Return the (X, Y) coordinate for the center point of the cell that contains the specified text.  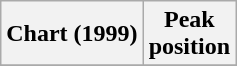
Chart (1999) (72, 34)
Peakposition (189, 34)
